Output the (X, Y) coordinate of the center of the cell containing the given text.  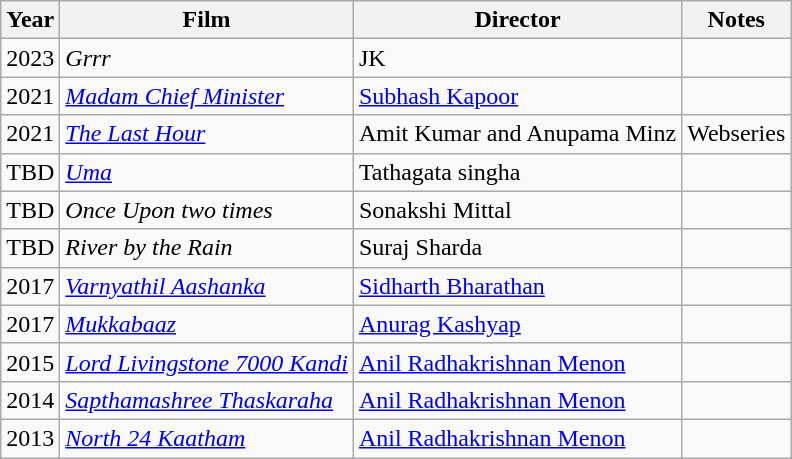
2015 (30, 362)
Sapthamashree Thaskaraha (207, 400)
Varnyathil Aashanka (207, 286)
Suraj Sharda (517, 248)
Webseries (736, 134)
Tathagata singha (517, 172)
Uma (207, 172)
The Last Hour (207, 134)
Grrr (207, 58)
Sidharth Bharathan (517, 286)
2014 (30, 400)
Lord Livingstone 7000 Kandi (207, 362)
Once Upon two times (207, 210)
Amit Kumar and Anupama Minz (517, 134)
River by the Rain (207, 248)
Director (517, 20)
2013 (30, 438)
Anurag Kashyap (517, 324)
Notes (736, 20)
North 24 Kaatham (207, 438)
Sonakshi Mittal (517, 210)
Madam Chief Minister (207, 96)
Subhash Kapoor (517, 96)
Film (207, 20)
2023 (30, 58)
Mukkabaaz (207, 324)
JK (517, 58)
Year (30, 20)
